Return the (X, Y) coordinate for the center point of the cell that contains the specified text.  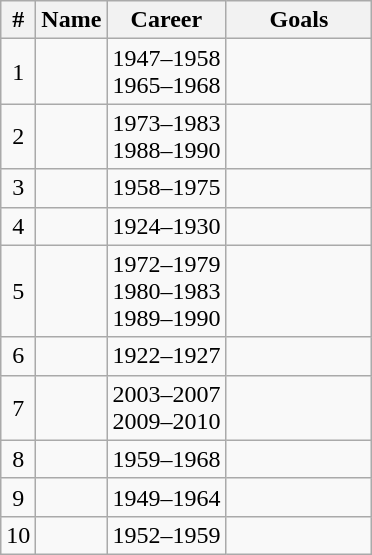
1958–1975 (166, 188)
1 (18, 72)
6 (18, 356)
Career (166, 20)
1973–19831988–1990 (166, 136)
2003–20072009–2010 (166, 408)
1922–1927 (166, 356)
1947–19581965–1968 (166, 72)
Name (72, 20)
7 (18, 408)
2 (18, 136)
4 (18, 226)
1972–19791980–19831989–1990 (166, 291)
# (18, 20)
9 (18, 497)
1924–1930 (166, 226)
Goals (299, 20)
1949–1964 (166, 497)
1959–1968 (166, 459)
5 (18, 291)
10 (18, 535)
3 (18, 188)
1952–1959 (166, 535)
8 (18, 459)
